Provide the [X, Y] coordinate of the cell's center where the given text is located.  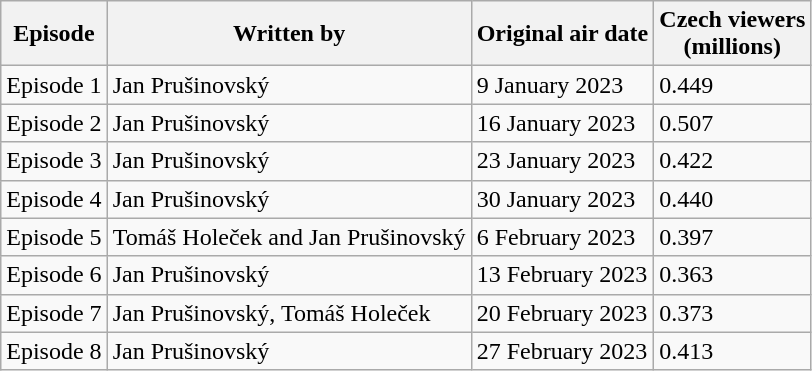
Episode 4 [54, 199]
27 February 2023 [562, 351]
0.373 [732, 313]
Episode 8 [54, 351]
16 January 2023 [562, 123]
0.397 [732, 237]
Episode 5 [54, 237]
Episode 7 [54, 313]
Jan Prušinovský, Tomáš Holeček [289, 313]
9 January 2023 [562, 85]
6 February 2023 [562, 237]
0.363 [732, 275]
Tomáš Holeček and Jan Prušinovský [289, 237]
23 January 2023 [562, 161]
Episode 3 [54, 161]
0.449 [732, 85]
Episode [54, 34]
Episode 1 [54, 85]
0.440 [732, 199]
0.413 [732, 351]
Written by [289, 34]
Episode 6 [54, 275]
30 January 2023 [562, 199]
0.422 [732, 161]
0.507 [732, 123]
20 February 2023 [562, 313]
Original air date [562, 34]
Episode 2 [54, 123]
Czech viewers(millions) [732, 34]
13 February 2023 [562, 275]
